Capture the cell that displays the provided text and extract its (x, y) central coordinate. 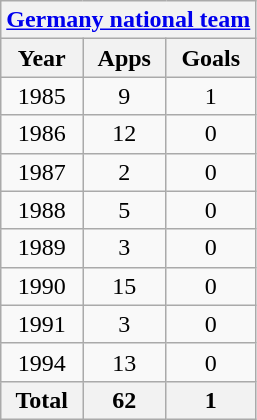
1991 (42, 324)
Total (42, 400)
1994 (42, 362)
15 (124, 286)
12 (124, 134)
62 (124, 400)
9 (124, 96)
2 (124, 172)
Germany national team (128, 20)
1990 (42, 286)
1989 (42, 248)
1988 (42, 210)
1987 (42, 172)
Goals (211, 58)
13 (124, 362)
Year (42, 58)
Apps (124, 58)
1985 (42, 96)
5 (124, 210)
1986 (42, 134)
